Locate the cell with the specified text and output its (X, Y) center coordinate. 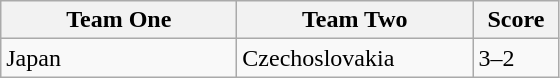
Team One (119, 20)
Score (516, 20)
Japan (119, 58)
3–2 (516, 58)
Czechoslovakia (355, 58)
Team Two (355, 20)
